Search for the cell housing the specified text and yield its (x, y) center coordinate. 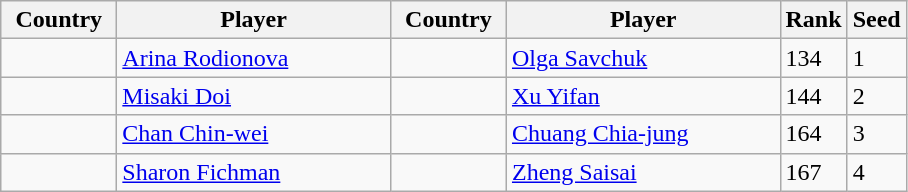
Misaki Doi (254, 96)
Chan Chin-wei (254, 134)
144 (814, 96)
Zheng Saisai (643, 172)
167 (814, 172)
Seed (876, 20)
Olga Savchuk (643, 58)
Rank (814, 20)
Arina Rodionova (254, 58)
Sharon Fichman (254, 172)
164 (814, 134)
134 (814, 58)
4 (876, 172)
Chuang Chia-jung (643, 134)
2 (876, 96)
1 (876, 58)
Xu Yifan (643, 96)
3 (876, 134)
